Scan for the cell matching the given text and deliver its (X, Y) coordinate at center. 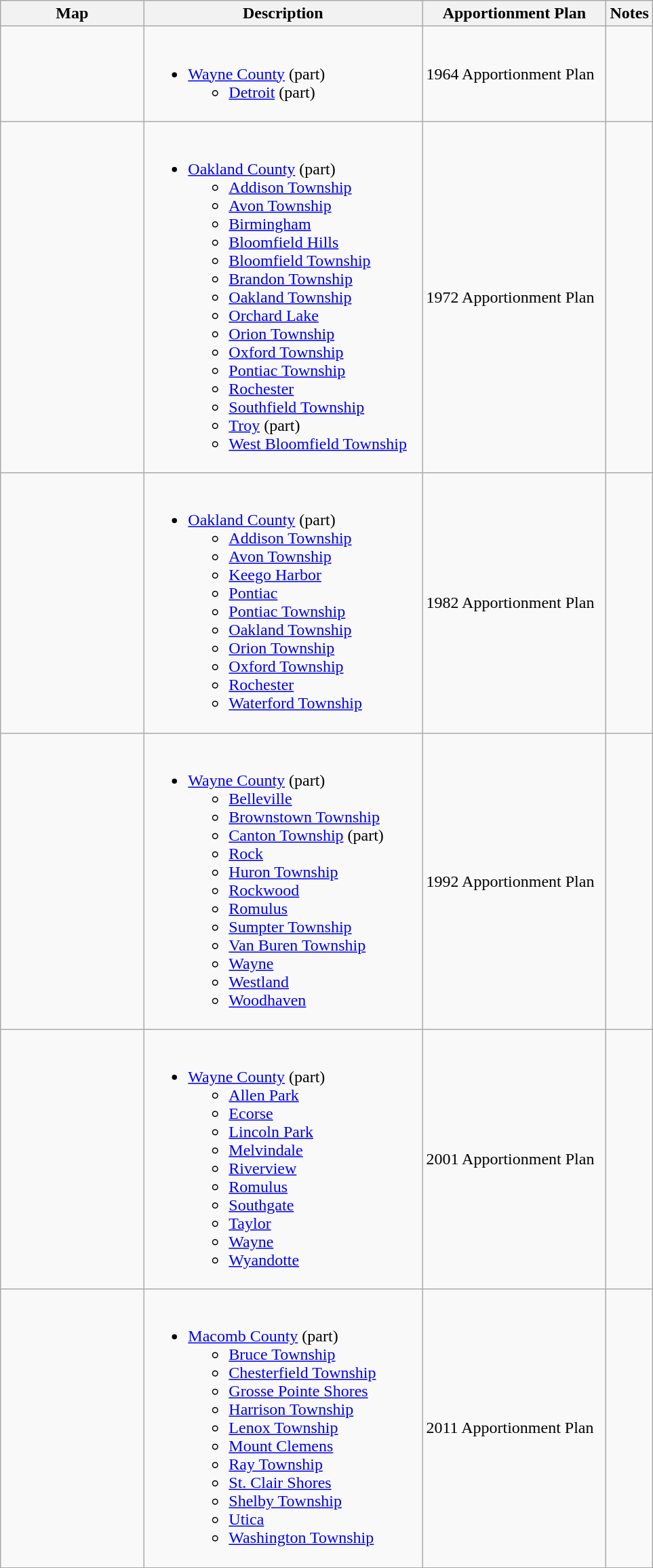
Notes (629, 14)
2001 Apportionment Plan (514, 1159)
1992 Apportionment Plan (514, 881)
Description (283, 14)
1972 Apportionment Plan (514, 297)
2011 Apportionment Plan (514, 1428)
Wayne County (part)Allen ParkEcorseLincoln ParkMelvindaleRiverviewRomulusSouthgateTaylorWayneWyandotte (283, 1159)
1964 Apportionment Plan (514, 74)
Apportionment Plan (514, 14)
1982 Apportionment Plan (514, 603)
Wayne County (part)Detroit (part) (283, 74)
Map (72, 14)
